Output the (X, Y) coordinate of the center of the cell containing the given text.  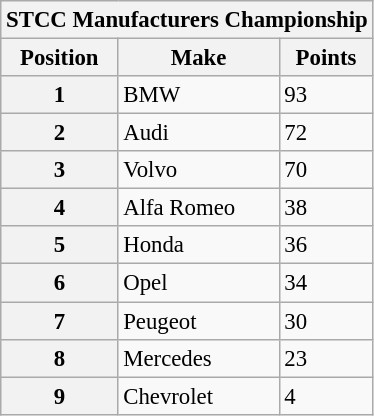
36 (326, 245)
3 (60, 170)
Make (198, 58)
30 (326, 321)
Audi (198, 133)
Points (326, 58)
34 (326, 283)
Chevrolet (198, 396)
1 (60, 95)
2 (60, 133)
Opel (198, 283)
Position (60, 58)
Volvo (198, 170)
7 (60, 321)
72 (326, 133)
70 (326, 170)
STCC Manufacturers Championship (187, 20)
Peugeot (198, 321)
6 (60, 283)
8 (60, 358)
Honda (198, 245)
38 (326, 208)
23 (326, 358)
5 (60, 245)
Alfa Romeo (198, 208)
9 (60, 396)
BMW (198, 95)
Mercedes (198, 358)
93 (326, 95)
